From the cell containing the given text, extract its center point as (x, y) coordinate. 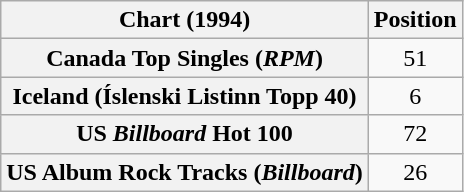
Iceland (Íslenski Listinn Topp 40) (185, 96)
Canada Top Singles (RPM) (185, 58)
Chart (1994) (185, 20)
72 (415, 134)
US Billboard Hot 100 (185, 134)
6 (415, 96)
26 (415, 172)
Position (415, 20)
51 (415, 58)
US Album Rock Tracks (Billboard) (185, 172)
